Detect which cell encompasses the target text, then output its [X, Y] center coordinate. 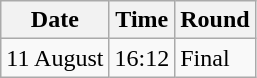
Date [55, 20]
Time [142, 20]
Round [215, 20]
16:12 [142, 58]
Final [215, 58]
11 August [55, 58]
